Determine the (X, Y) coordinate at the center of the cell enclosing the given text.  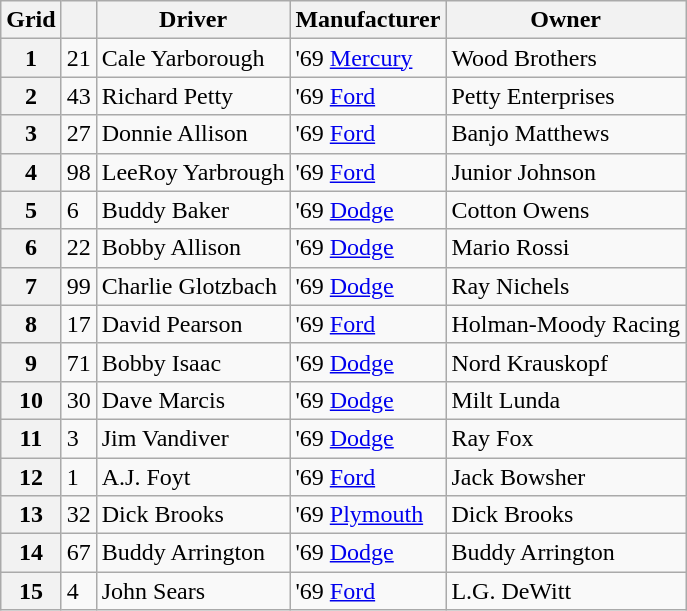
30 (78, 400)
13 (31, 515)
Donnie Allison (193, 134)
17 (78, 324)
Bobby Allison (193, 248)
9 (31, 362)
John Sears (193, 591)
2 (31, 96)
Dave Marcis (193, 400)
A.J. Foyt (193, 477)
'69 Plymouth (368, 515)
Wood Brothers (566, 58)
27 (78, 134)
'69 Mercury (368, 58)
L.G. DeWitt (566, 591)
15 (31, 591)
71 (78, 362)
Manufacturer (368, 20)
Cotton Owens (566, 210)
Bobby Isaac (193, 362)
Jim Vandiver (193, 438)
98 (78, 172)
21 (78, 58)
Owner (566, 20)
99 (78, 286)
Ray Fox (566, 438)
LeeRoy Yarbrough (193, 172)
67 (78, 553)
Petty Enterprises (566, 96)
Buddy Baker (193, 210)
7 (31, 286)
Junior Johnson (566, 172)
Banjo Matthews (566, 134)
14 (31, 553)
Ray Nichels (566, 286)
Jack Bowsher (566, 477)
Charlie Glotzbach (193, 286)
5 (31, 210)
David Pearson (193, 324)
Nord Krauskopf (566, 362)
Milt Lunda (566, 400)
Grid (31, 20)
11 (31, 438)
32 (78, 515)
Driver (193, 20)
43 (78, 96)
Holman-Moody Racing (566, 324)
10 (31, 400)
22 (78, 248)
Mario Rossi (566, 248)
8 (31, 324)
Cale Yarborough (193, 58)
12 (31, 477)
Richard Petty (193, 96)
